Detect which cell encompasses the target text, then output its (x, y) center coordinate. 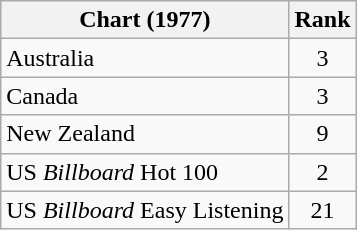
Chart (1977) (145, 20)
New Zealand (145, 134)
US Billboard Hot 100 (145, 172)
9 (322, 134)
US Billboard Easy Listening (145, 210)
21 (322, 210)
Rank (322, 20)
2 (322, 172)
Australia (145, 58)
Canada (145, 96)
